From the cell containing the given text, extract its center point as [X, Y] coordinate. 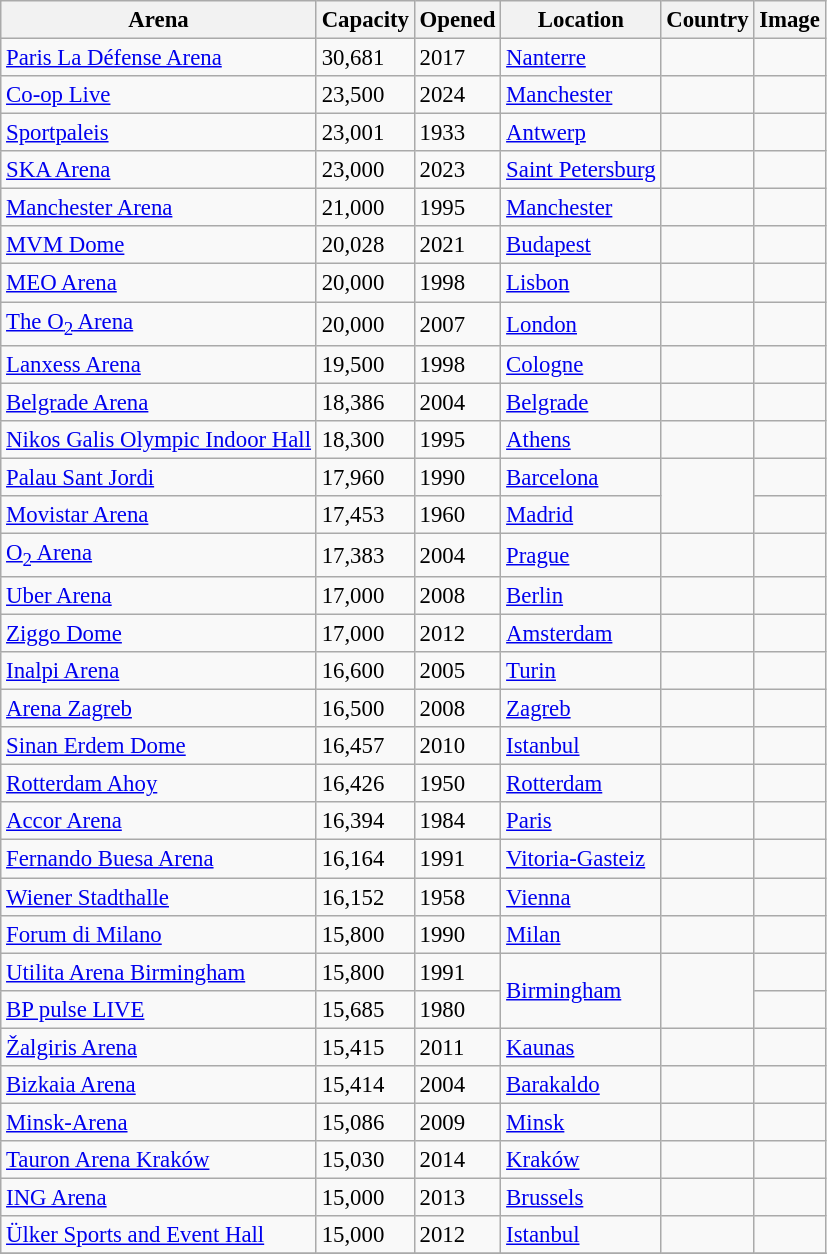
Capacity [365, 20]
The O2 Arena [159, 324]
16,152 [365, 897]
Belgrade Arena [159, 402]
MVM Dome [159, 245]
Turin [581, 671]
2017 [458, 58]
Image [790, 20]
Cologne [581, 364]
Nikos Galis Olympic Indoor Hall [159, 440]
London [581, 324]
Location [581, 20]
Prague [581, 555]
Lanxess Arena [159, 364]
2005 [458, 671]
2023 [458, 170]
Kraków [581, 1160]
SKA Arena [159, 170]
Ülker Sports and Event Hall [159, 1235]
Barcelona [581, 477]
16,457 [365, 746]
2010 [458, 746]
Bizkaia Arena [159, 1085]
Milan [581, 934]
20,028 [365, 245]
Antwerp [581, 133]
Minsk [581, 1122]
2024 [458, 95]
Uber Arena [159, 596]
1980 [458, 1009]
16,500 [365, 709]
Tauron Arena Kraków [159, 1160]
Brussels [581, 1197]
19,500 [365, 364]
Rotterdam Ahoy [159, 784]
15,086 [365, 1122]
Budapest [581, 245]
Sinan Erdem Dome [159, 746]
Madrid [581, 515]
2014 [458, 1160]
15,415 [365, 1047]
Barakaldo [581, 1085]
Belgrade [581, 402]
16,394 [365, 821]
Amsterdam [581, 634]
16,600 [365, 671]
21,000 [365, 208]
Country [708, 20]
MEO Arena [159, 283]
1950 [458, 784]
1958 [458, 897]
Arena [159, 20]
Birmingham [581, 990]
23,000 [365, 170]
Kaunas [581, 1047]
1984 [458, 821]
Zagreb [581, 709]
2011 [458, 1047]
Movistar Arena [159, 515]
16,164 [365, 859]
Nanterre [581, 58]
Forum di Milano [159, 934]
O2 Arena [159, 555]
Utilita Arena Birmingham [159, 972]
Wiener Stadthalle [159, 897]
18,300 [365, 440]
15,414 [365, 1085]
Athens [581, 440]
1960 [458, 515]
23,500 [365, 95]
Minsk-Arena [159, 1122]
15,685 [365, 1009]
30,681 [365, 58]
Paris [581, 821]
Berlin [581, 596]
23,001 [365, 133]
Lisbon [581, 283]
Vitoria-Gasteiz [581, 859]
2009 [458, 1122]
Palau Sant Jordi [159, 477]
BP pulse LIVE [159, 1009]
Sportpaleis [159, 133]
ING Arena [159, 1197]
1933 [458, 133]
Arena Zagreb [159, 709]
Žalgiris Arena [159, 1047]
17,960 [365, 477]
Vienna [581, 897]
15,030 [365, 1160]
Opened [458, 20]
2021 [458, 245]
Fernando Buesa Arena [159, 859]
Ziggo Dome [159, 634]
18,386 [365, 402]
Accor Arena [159, 821]
Inalpi Arena [159, 671]
2013 [458, 1197]
17,453 [365, 515]
Rotterdam [581, 784]
Co-op Live [159, 95]
17,383 [365, 555]
16,426 [365, 784]
Manchester Arena [159, 208]
Paris La Défense Arena [159, 58]
2007 [458, 324]
Saint Petersburg [581, 170]
